Provide the [X, Y] coordinate of the cell's center where the given text is located.  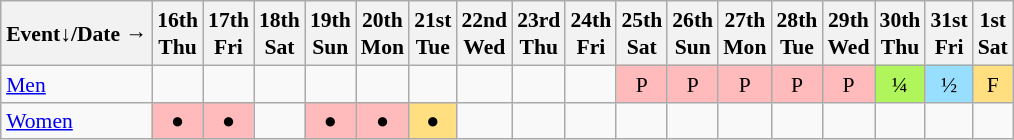
29thWed [848, 33]
20thMon [382, 33]
24thFri [590, 33]
28thTue [796, 33]
27thMon [744, 33]
17thFri [228, 33]
25thSat [642, 33]
19thSun [330, 33]
22ndWed [484, 33]
1stSat [993, 33]
23rdThu [538, 33]
F [993, 84]
Women [76, 120]
½ [948, 84]
Men [76, 84]
¼ [900, 84]
31stFri [948, 33]
16thThu [178, 33]
30thThu [900, 33]
18thSat [280, 33]
Event↓/Date → [76, 33]
26thSun [692, 33]
21stTue [432, 33]
